Output the (X, Y) coordinate of the center of the cell containing the given text.  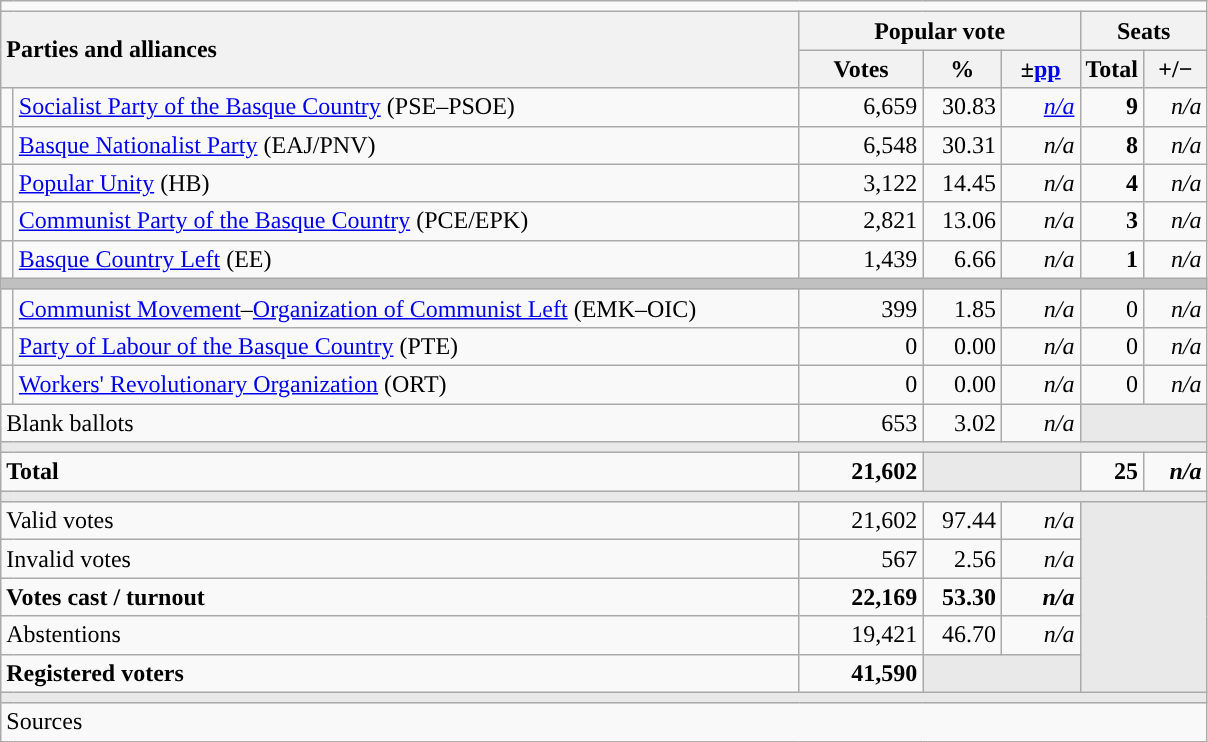
4 (1112, 183)
41,590 (861, 673)
30.83 (962, 107)
±pp (1040, 69)
6.66 (962, 259)
6,548 (861, 145)
Invalid votes (400, 559)
Communist Party of the Basque Country (PCE/EPK) (406, 221)
Popular Unity (HB) (406, 183)
30.31 (962, 145)
9 (1112, 107)
Seats (1144, 31)
653 (861, 423)
2.56 (962, 559)
Blank ballots (400, 423)
Basque Nationalist Party (EAJ/PNV) (406, 145)
46.70 (962, 635)
14.45 (962, 183)
Registered voters (400, 673)
53.30 (962, 597)
Popular vote (940, 31)
97.44 (962, 521)
3.02 (962, 423)
1,439 (861, 259)
3 (1112, 221)
8 (1112, 145)
Votes (861, 69)
399 (861, 308)
3,122 (861, 183)
Parties and alliances (400, 50)
Basque Country Left (EE) (406, 259)
+/− (1176, 69)
Votes cast / turnout (400, 597)
Sources (604, 722)
567 (861, 559)
19,421 (861, 635)
25 (1112, 472)
Socialist Party of the Basque Country (PSE–PSOE) (406, 107)
Valid votes (400, 521)
Abstentions (400, 635)
1 (1112, 259)
Workers' Revolutionary Organization (ORT) (406, 384)
2,821 (861, 221)
22,169 (861, 597)
1.85 (962, 308)
Party of Labour of the Basque Country (PTE) (406, 346)
6,659 (861, 107)
13.06 (962, 221)
Communist Movement–Organization of Communist Left (EMK–OIC) (406, 308)
% (962, 69)
